Locate the cell with the specified text and output its [X, Y] center coordinate. 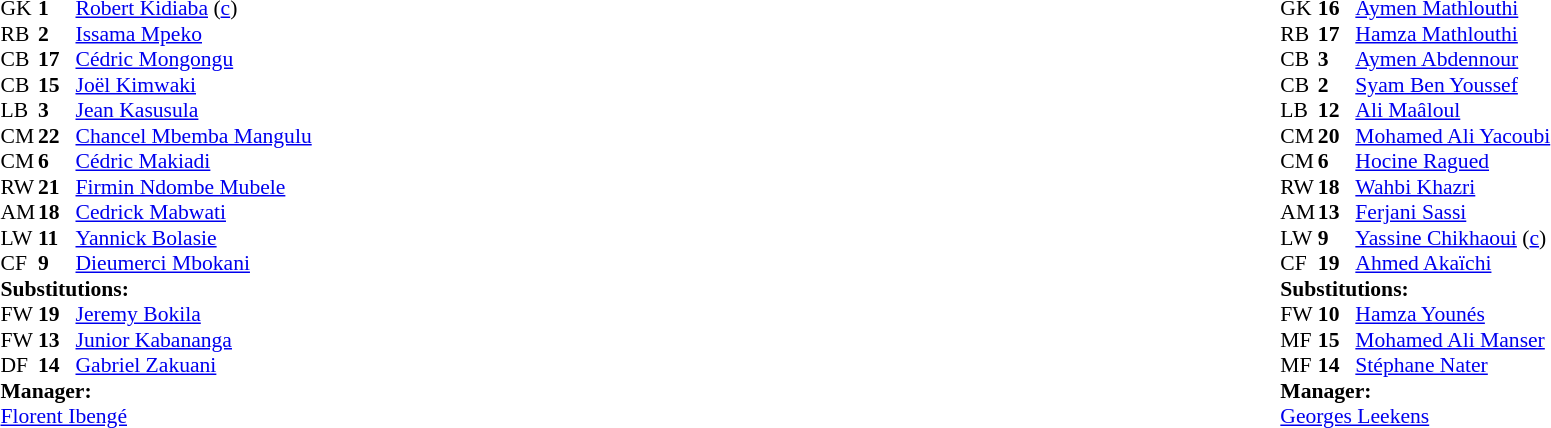
Jean Kasusula [194, 111]
Substitutions: [156, 289]
DF [19, 365]
21 [57, 187]
Issama Mpeko [194, 34]
Junior Kabananga [194, 340]
20 [1337, 136]
Cédric Mongongu [194, 59]
Firmin Ndombe Mubele [194, 187]
Cedrick Mabwati [194, 213]
12 [1337, 111]
10 [1337, 315]
22 [57, 136]
Chancel Mbemba Mangulu [194, 136]
Dieumerci Mbokani [194, 263]
Gabriel Zakuani [194, 365]
Cédric Makiadi [194, 161]
Jeremy Bokila [194, 315]
11 [57, 238]
Yannick Bolasie [194, 238]
Joël Kimwaki [194, 85]
Manager: [156, 391]
